Determine the (X, Y) coordinate at the center of the cell enclosing the given text.  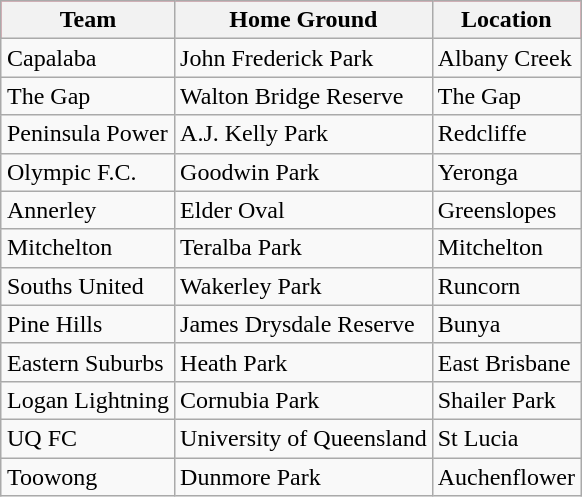
Greenslopes (506, 210)
Albany Creek (506, 58)
Elder Oval (304, 210)
Cornubia Park (304, 400)
Annerley (88, 210)
St Lucia (506, 438)
Toowong (88, 477)
Runcorn (506, 286)
John Frederick Park (304, 58)
Yeronga (506, 172)
Dunmore Park (304, 477)
A.J. Kelly Park (304, 134)
Goodwin Park (304, 172)
University of Queensland (304, 438)
Souths United (88, 286)
Heath Park (304, 362)
Home Ground (304, 20)
Redcliffe (506, 134)
UQ FC (88, 438)
Logan Lightning (88, 400)
Location (506, 20)
Bunya (506, 324)
Team (88, 20)
Wakerley Park (304, 286)
James Drysdale Reserve (304, 324)
Teralba Park (304, 248)
Walton Bridge Reserve (304, 96)
Pine Hills (88, 324)
Peninsula Power (88, 134)
Auchenflower (506, 477)
Shailer Park (506, 400)
Capalaba (88, 58)
Eastern Suburbs (88, 362)
East Brisbane (506, 362)
Olympic F.C. (88, 172)
